Output the [X, Y] coordinate of the center of the cell containing the given text.  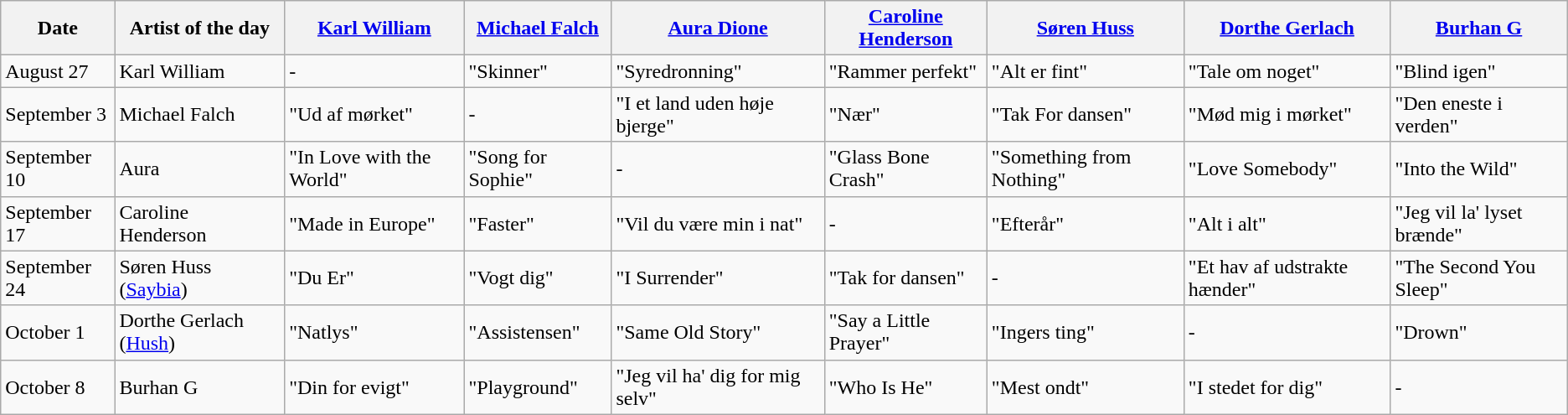
"Made in Europe" [374, 223]
"Mest ondt" [1086, 387]
"Tale om noget" [1287, 71]
"Love Somebody" [1287, 169]
"I et land uden høje bjerge" [718, 114]
"Ud af mørket" [374, 114]
"Natlys" [374, 332]
"Playground" [538, 387]
"Something from Nothing" [1086, 169]
Artist of the day [199, 29]
"Tak For dansen" [1086, 114]
"Faster" [538, 223]
September 3 [58, 114]
"Et hav af udstrakte hænder" [1287, 278]
Dorthe Gerlach (Hush) [199, 332]
"Alt er fint" [1086, 71]
"Into the Wild" [1479, 169]
"Vogt dig" [538, 278]
"Same Old Story" [718, 332]
"Jeg vil la' lyset brænde" [1479, 223]
"Assistensen" [538, 332]
Søren Huss [1086, 29]
"Mød mig i mørket" [1287, 114]
Aura [199, 169]
"Vil du være min i nat" [718, 223]
Søren Huss (Saybia) [199, 278]
October 1 [58, 332]
"Tak for dansen" [905, 278]
"Who Is He" [905, 387]
"Glass Bone Crash" [905, 169]
"Ingers ting" [1086, 332]
"Jeg vil ha' dig for mig selv" [718, 387]
September 10 [58, 169]
"Efterår" [1086, 223]
"Blind igen" [1479, 71]
October 8 [58, 387]
"Rammer perfekt" [905, 71]
"Du Er" [374, 278]
"Din for evigt" [374, 387]
"Syredronning" [718, 71]
Dorthe Gerlach [1287, 29]
"The Second You Sleep" [1479, 278]
"Skinner" [538, 71]
September 24 [58, 278]
September 17 [58, 223]
"Den eneste i verden" [1479, 114]
"Say a Little Prayer" [905, 332]
Date [58, 29]
"I stedet for dig" [1287, 387]
"Drown" [1479, 332]
"In Love with the World" [374, 169]
"Nær" [905, 114]
Aura Dione [718, 29]
"Alt i alt" [1287, 223]
August 27 [58, 71]
"Song for Sophie" [538, 169]
"I Surrender" [718, 278]
